Detect which cell encompasses the target text, then output its (x, y) center coordinate. 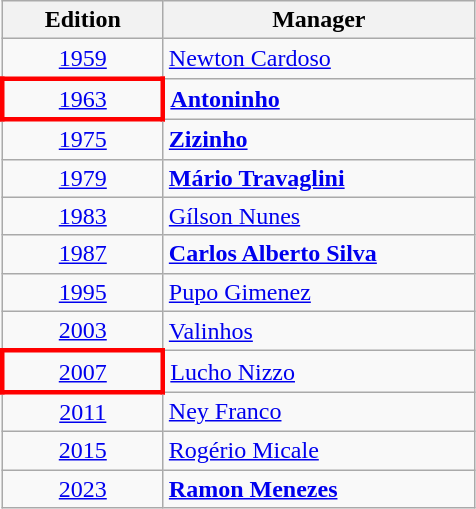
1987 (82, 254)
1995 (82, 292)
Rogério Micale (318, 450)
2015 (82, 450)
2023 (82, 489)
2003 (82, 331)
1963 (82, 98)
1959 (82, 59)
Carlos Alberto Silva (318, 254)
1979 (82, 178)
Ney Franco (318, 412)
Lucho Nizzo (318, 372)
1983 (82, 216)
2007 (82, 372)
Gílson Nunes (318, 216)
Ramon Menezes (318, 489)
Edition (82, 20)
1975 (82, 139)
Manager (318, 20)
Newton Cardoso (318, 59)
Valinhos (318, 331)
Mário Travaglini (318, 178)
Zizinho (318, 139)
2011 (82, 412)
Antoninho (318, 98)
Pupo Gimenez (318, 292)
